Locate the cell with the specified text and output its [X, Y] center coordinate. 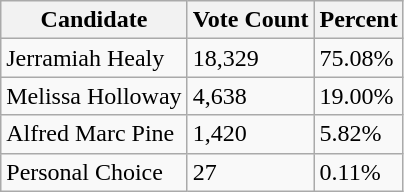
4,638 [250, 96]
Vote Count [250, 20]
Candidate [94, 20]
Personal Choice [94, 172]
0.11% [358, 172]
Percent [358, 20]
19.00% [358, 96]
18,329 [250, 58]
Alfred Marc Pine [94, 134]
27 [250, 172]
5.82% [358, 134]
Melissa Holloway [94, 96]
Jerramiah Healy [94, 58]
1,420 [250, 134]
75.08% [358, 58]
